Return (X, Y) of the center of cell containing provided text 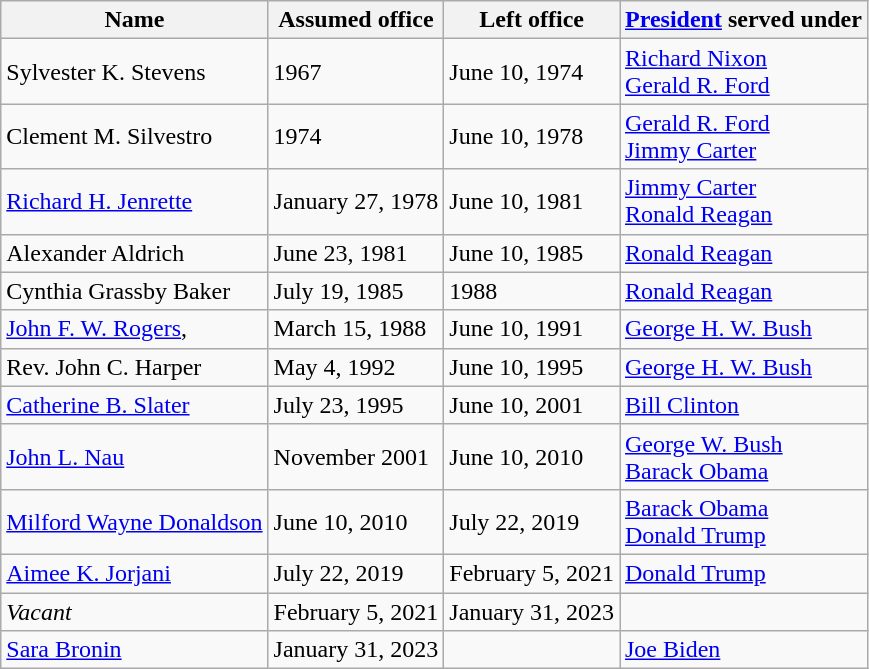
Alexander Aldrich (134, 253)
Joe Biden (744, 650)
June 23, 1981 (356, 253)
Richard H. Jenrette (134, 202)
November 2001 (356, 456)
Barack ObamaDonald Trump (744, 522)
June 10, 1978 (532, 136)
1988 (532, 291)
Sara Bronin (134, 650)
John F. W. Rogers, (134, 329)
June 10, 1974 (532, 72)
John L. Nau (134, 456)
Cynthia Grassby Baker (134, 291)
May 4, 1992 (356, 367)
Milford Wayne Donaldson (134, 522)
July 19, 1985 (356, 291)
June 10, 2001 (532, 405)
Assumed office (356, 20)
March 15, 1988 (356, 329)
Sylvester K. Stevens (134, 72)
Donald Trump (744, 573)
June 10, 1995 (532, 367)
Clement M. Silvestro (134, 136)
Aimee K. Jorjani (134, 573)
Vacant (134, 611)
President served under (744, 20)
1974 (356, 136)
January 27, 1978 (356, 202)
July 23, 1995 (356, 405)
Jimmy CarterRonald Reagan (744, 202)
Gerald R. FordJimmy Carter (744, 136)
June 10, 1981 (532, 202)
June 10, 1985 (532, 253)
Richard NixonGerald R. Ford (744, 72)
Bill Clinton (744, 405)
Left office (532, 20)
George W. BushBarack Obama (744, 456)
1967 (356, 72)
Name (134, 20)
June 10, 1991 (532, 329)
Catherine B. Slater (134, 405)
Rev. John C. Harper (134, 367)
